Extract the (X, Y) coordinate from the center of the cell holding the provided text.  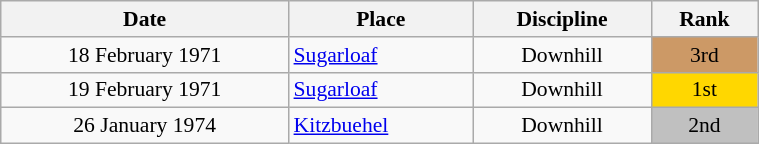
Discipline (562, 19)
Rank (704, 19)
18 February 1971 (145, 55)
Kitzbuehel (381, 126)
2nd (704, 126)
Place (381, 19)
26 January 1974 (145, 126)
19 February 1971 (145, 90)
Date (145, 19)
3rd (704, 55)
1st (704, 90)
